Return the (x, y) coordinate for the center point of the cell that contains the specified text.  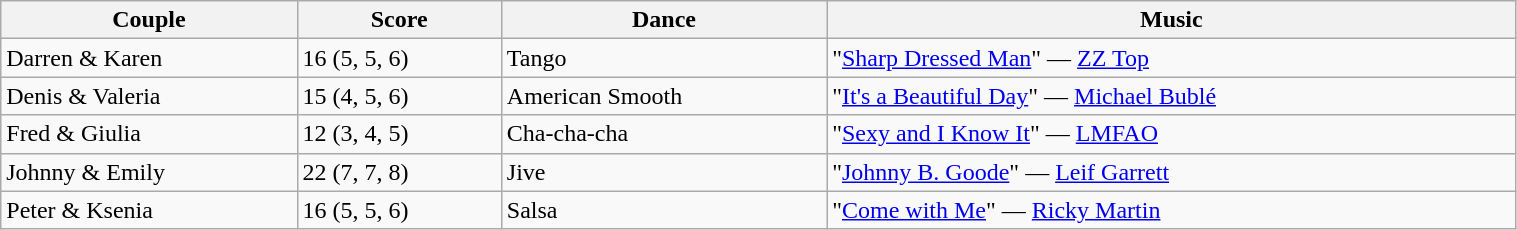
"It's a Beautiful Day" — Michael Bublé (1172, 96)
15 (4, 5, 6) (399, 96)
Johnny & Emily (149, 172)
"Sexy and I Know It" — LMFAO (1172, 134)
Score (399, 20)
"Johnny B. Goode" — Leif Garrett (1172, 172)
Peter & Ksenia (149, 210)
Salsa (664, 210)
"Sharp Dressed Man" — ZZ Top (1172, 58)
Fred & Giulia (149, 134)
"Come with Me" — Ricky Martin (1172, 210)
Cha-cha-cha (664, 134)
Music (1172, 20)
Jive (664, 172)
Tango (664, 58)
Darren & Karen (149, 58)
Denis & Valeria (149, 96)
Couple (149, 20)
American Smooth (664, 96)
Dance (664, 20)
22 (7, 7, 8) (399, 172)
12 (3, 4, 5) (399, 134)
